Detect which cell encompasses the target text, then output its [X, Y] center coordinate. 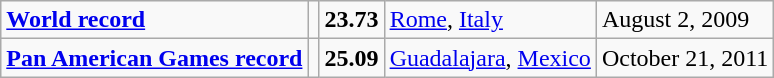
25.09 [352, 58]
23.73 [352, 20]
Pan American Games record [154, 58]
World record [154, 20]
Rome, Italy [490, 20]
October 21, 2011 [684, 58]
Guadalajara, Mexico [490, 58]
August 2, 2009 [684, 20]
